Identify which cell holds the provided text, then report its [X, Y] central coordinate. 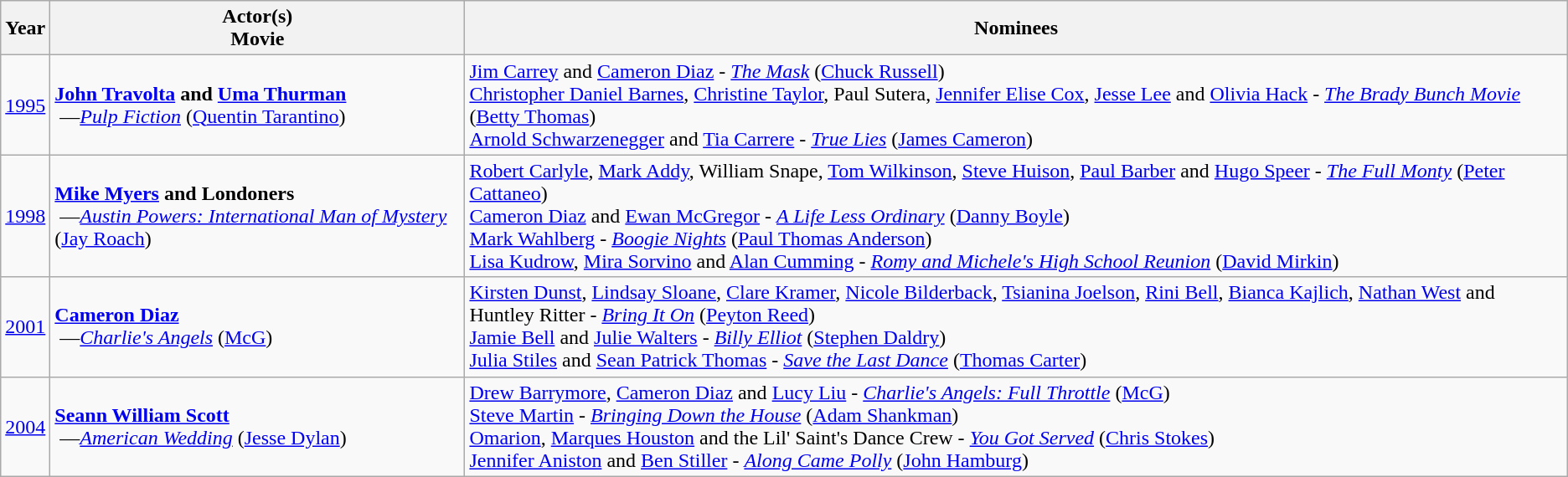
1995 [25, 105]
Cameron Diaz —Charlie's Angels (McG) [258, 326]
2004 [25, 427]
Seann William Scott —American Wedding (Jesse Dylan) [258, 427]
1998 [25, 216]
Nominees [1016, 28]
Actor(s) Movie [258, 28]
John Travolta and Uma Thurman —Pulp Fiction (Quentin Tarantino) [258, 105]
2001 [25, 326]
Year [25, 28]
Mike Myers and Londoners —Austin Powers: International Man of Mystery (Jay Roach) [258, 216]
